Extract the [x, y] coordinate from the center of the cell holding the provided text.  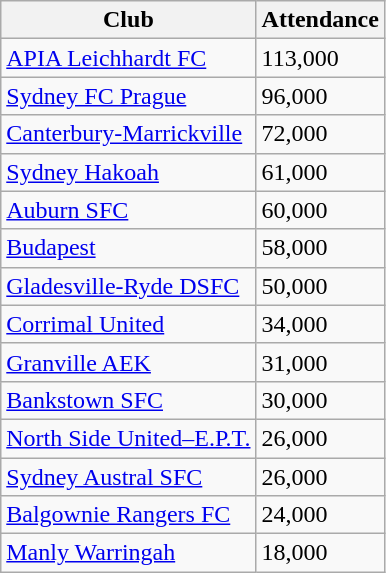
Sydney Austral SFC [128, 477]
30,000 [320, 400]
61,000 [320, 172]
Budapest [128, 248]
Manly Warringah [128, 553]
113,000 [320, 58]
50,000 [320, 286]
Bankstown SFC [128, 400]
Balgownie Rangers FC [128, 515]
APIA Leichhardt FC [128, 58]
Canterbury-Marrickville [128, 134]
34,000 [320, 324]
72,000 [320, 134]
Corrimal United [128, 324]
Auburn SFC [128, 210]
24,000 [320, 515]
North Side United–E.P.T. [128, 438]
60,000 [320, 210]
Sydney Hakoah [128, 172]
96,000 [320, 96]
Club [128, 20]
18,000 [320, 553]
58,000 [320, 248]
31,000 [320, 362]
Granville AEK [128, 362]
Sydney FC Prague [128, 96]
Gladesville-Ryde DSFC [128, 286]
Attendance [320, 20]
